Pinpoint the cell where the given text exists, returning its (X, Y) midpoint coordinate. 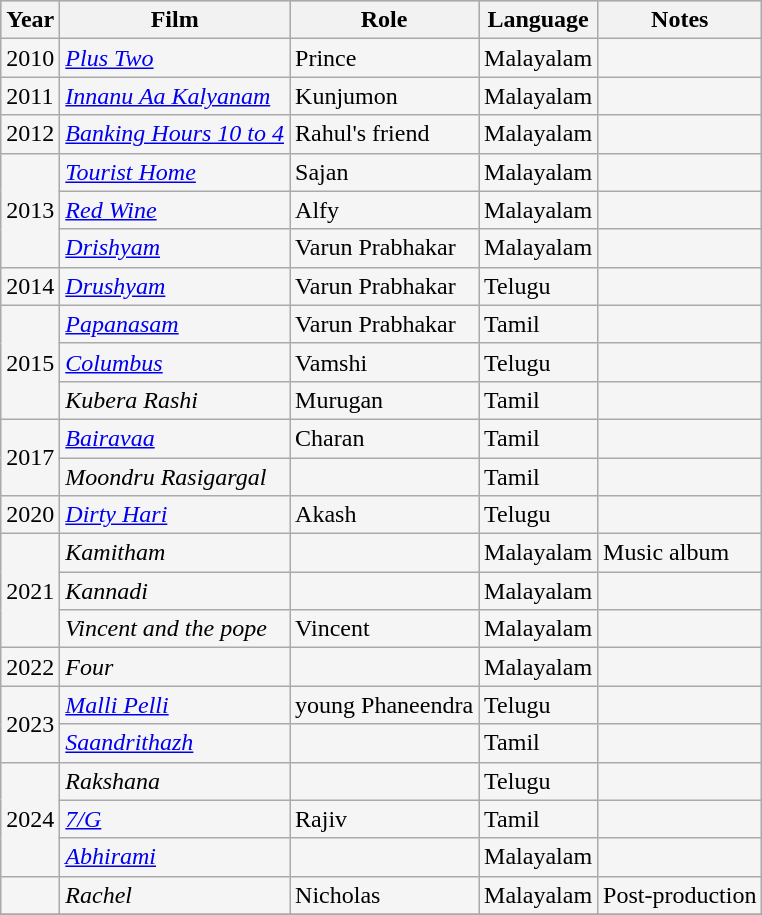
Kubera Rashi (175, 400)
2020 (30, 515)
Murugan (384, 400)
Role (384, 20)
2021 (30, 591)
Moondru Rasigargal (175, 477)
Film (175, 20)
2010 (30, 58)
2023 (30, 724)
Sajan (384, 172)
2013 (30, 210)
Kannadi (175, 591)
2022 (30, 667)
Drishyam (175, 248)
Bairavaa (175, 438)
2011 (30, 96)
Kamitham (175, 553)
7/G (175, 819)
Abhirami (175, 857)
Dirty Hari (175, 515)
Prince (384, 58)
Rahul's friend (384, 134)
2012 (30, 134)
Alfy (384, 210)
Vincent and the pope (175, 629)
Charan (384, 438)
Rajiv (384, 819)
Notes (680, 20)
Banking Hours 10 to 4 (175, 134)
Music album (680, 553)
Malli Pelli (175, 705)
Language (538, 20)
Four (175, 667)
Vamshi (384, 362)
young Phaneendra (384, 705)
Year (30, 20)
2015 (30, 362)
Rakshana (175, 781)
2024 (30, 819)
Post-production (680, 895)
Rachel (175, 895)
Akash (384, 515)
Papanasam (175, 324)
Tourist Home (175, 172)
Red Wine (175, 210)
Saandrithazh (175, 743)
Kunjumon (384, 96)
Columbus (175, 362)
2014 (30, 286)
Drushyam (175, 286)
Innanu Aa Kalyanam (175, 96)
2017 (30, 457)
Nicholas (384, 895)
Vincent (384, 629)
Plus Two (175, 58)
